For the text-containing cell, return its midpoint in [x, y] coordinate format. 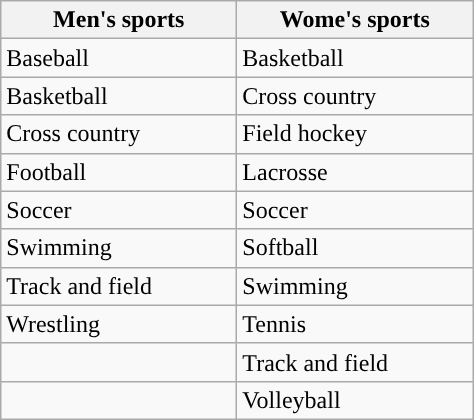
Men's sports [119, 20]
Softball [355, 248]
Wome's sports [355, 20]
Wrestling [119, 324]
Field hockey [355, 134]
Lacrosse [355, 172]
Football [119, 172]
Baseball [119, 58]
Volleyball [355, 400]
Tennis [355, 324]
